Find where the given text appears and provide that cell's center as [X, Y] coordinate. 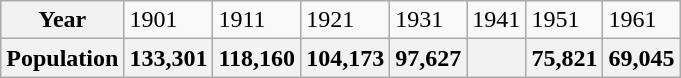
1901 [168, 20]
1941 [496, 20]
133,301 [168, 58]
97,627 [428, 58]
1911 [257, 20]
69,045 [642, 58]
1931 [428, 20]
1951 [564, 20]
1921 [346, 20]
Year [62, 20]
1961 [642, 20]
118,160 [257, 58]
75,821 [564, 58]
104,173 [346, 58]
Population [62, 58]
